Find where the given text appears and provide that cell's center as [X, Y] coordinate. 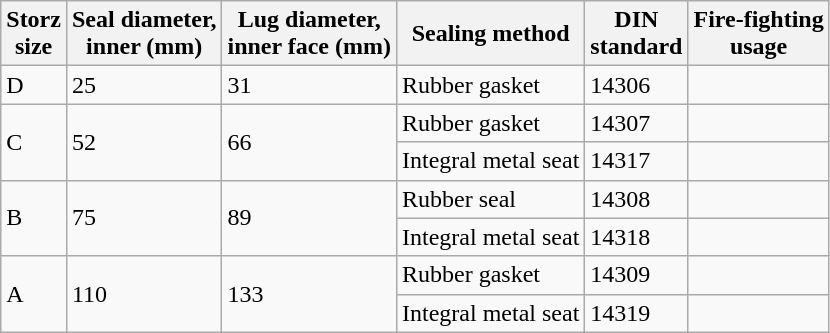
Lug diameter, inner face (mm) [310, 34]
14309 [636, 275]
Fire-fighting usage [758, 34]
89 [310, 218]
Sealing method [491, 34]
14308 [636, 199]
14306 [636, 85]
Storz size [34, 34]
C [34, 142]
110 [144, 294]
14318 [636, 237]
Seal diameter, inner (mm) [144, 34]
14307 [636, 123]
A [34, 294]
DIN standard [636, 34]
133 [310, 294]
31 [310, 85]
B [34, 218]
14319 [636, 313]
66 [310, 142]
14317 [636, 161]
Rubber seal [491, 199]
52 [144, 142]
25 [144, 85]
D [34, 85]
75 [144, 218]
